Search for the cell housing the specified text and yield its [X, Y] center coordinate. 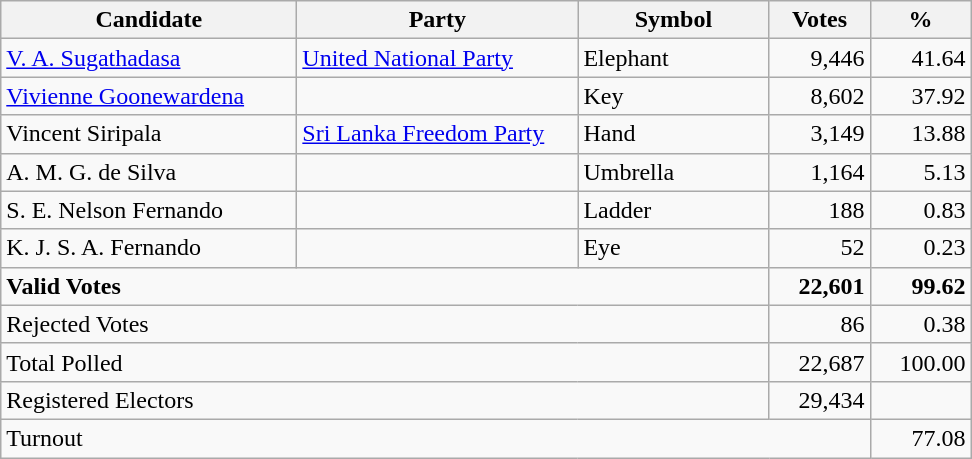
Elephant [674, 58]
Total Polled [385, 362]
77.08 [920, 438]
37.92 [920, 96]
Candidate [149, 20]
41.64 [920, 58]
3,149 [820, 134]
Valid Votes [385, 286]
0.23 [920, 248]
% [920, 20]
K. J. S. A. Fernando [149, 248]
Ladder [674, 210]
13.88 [920, 134]
Votes [820, 20]
188 [820, 210]
22,687 [820, 362]
86 [820, 324]
100.00 [920, 362]
Party [438, 20]
22,601 [820, 286]
A. M. G. de Silva [149, 172]
Umbrella [674, 172]
99.62 [920, 286]
Vivienne Goonewardena [149, 96]
Hand [674, 134]
5.13 [920, 172]
0.38 [920, 324]
V. A. Sugathadasa [149, 58]
S. E. Nelson Fernando [149, 210]
0.83 [920, 210]
United National Party [438, 58]
Eye [674, 248]
8,602 [820, 96]
Turnout [436, 438]
Vincent Siripala [149, 134]
29,434 [820, 400]
Registered Electors [385, 400]
Rejected Votes [385, 324]
52 [820, 248]
1,164 [820, 172]
Sri Lanka Freedom Party [438, 134]
9,446 [820, 58]
Symbol [674, 20]
Key [674, 96]
